Locate the cell with the specified text and output its (x, y) center coordinate. 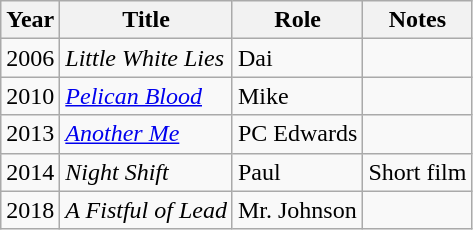
Short film (418, 172)
Night Shift (146, 172)
2006 (30, 58)
Pelican Blood (146, 96)
PC Edwards (297, 134)
Another Me (146, 134)
Notes (418, 20)
A Fistful of Lead (146, 210)
Year (30, 20)
Role (297, 20)
2013 (30, 134)
Mike (297, 96)
2010 (30, 96)
2014 (30, 172)
Dai (297, 58)
Mr. Johnson (297, 210)
Little White Lies (146, 58)
2018 (30, 210)
Title (146, 20)
Paul (297, 172)
